Provide the (x, y) coordinate of the cell's center where the given text is located.  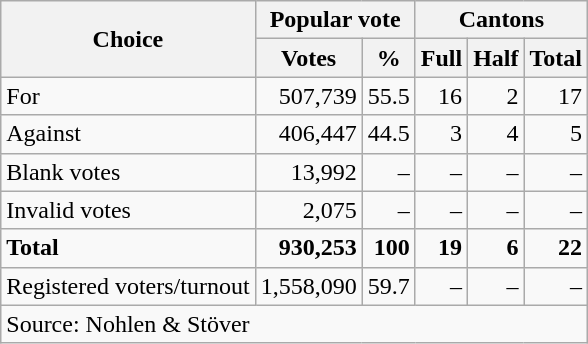
17 (556, 96)
59.7 (388, 286)
16 (441, 96)
Registered voters/turnout (128, 286)
19 (441, 248)
5 (556, 134)
4 (496, 134)
1,558,090 (308, 286)
2,075 (308, 210)
507,739 (308, 96)
44.5 (388, 134)
6 (496, 248)
Full (441, 58)
Invalid votes (128, 210)
Choice (128, 39)
Votes (308, 58)
% (388, 58)
930,253 (308, 248)
3 (441, 134)
100 (388, 248)
Against (128, 134)
For (128, 96)
55.5 (388, 96)
Cantons (501, 20)
406,447 (308, 134)
22 (556, 248)
Blank votes (128, 172)
Popular vote (335, 20)
13,992 (308, 172)
Source: Nohlen & Stöver (294, 324)
2 (496, 96)
Half (496, 58)
